Determine the (x, y) coordinate at the center of the cell enclosing the given text.  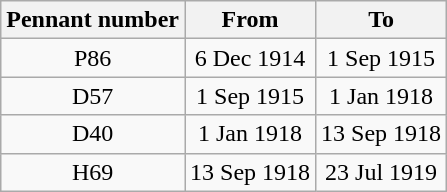
Pennant number (93, 20)
D40 (93, 134)
From (250, 20)
D57 (93, 96)
23 Jul 1919 (382, 172)
H69 (93, 172)
P86 (93, 58)
To (382, 20)
6 Dec 1914 (250, 58)
